From the cell containing the given text, extract its center point as [X, Y] coordinate. 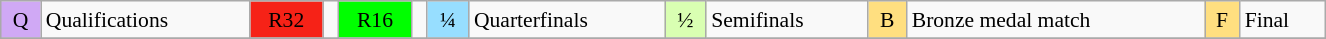
F [1222, 20]
Semifinals [787, 20]
Qualifications [146, 20]
Final [1283, 20]
¼ [448, 20]
Q [20, 20]
Bronze medal match [1056, 20]
R16 [376, 20]
Quarterfinals [567, 20]
½ [686, 20]
R32 [286, 20]
B [888, 20]
